Capture the cell that displays the provided text and extract its (x, y) central coordinate. 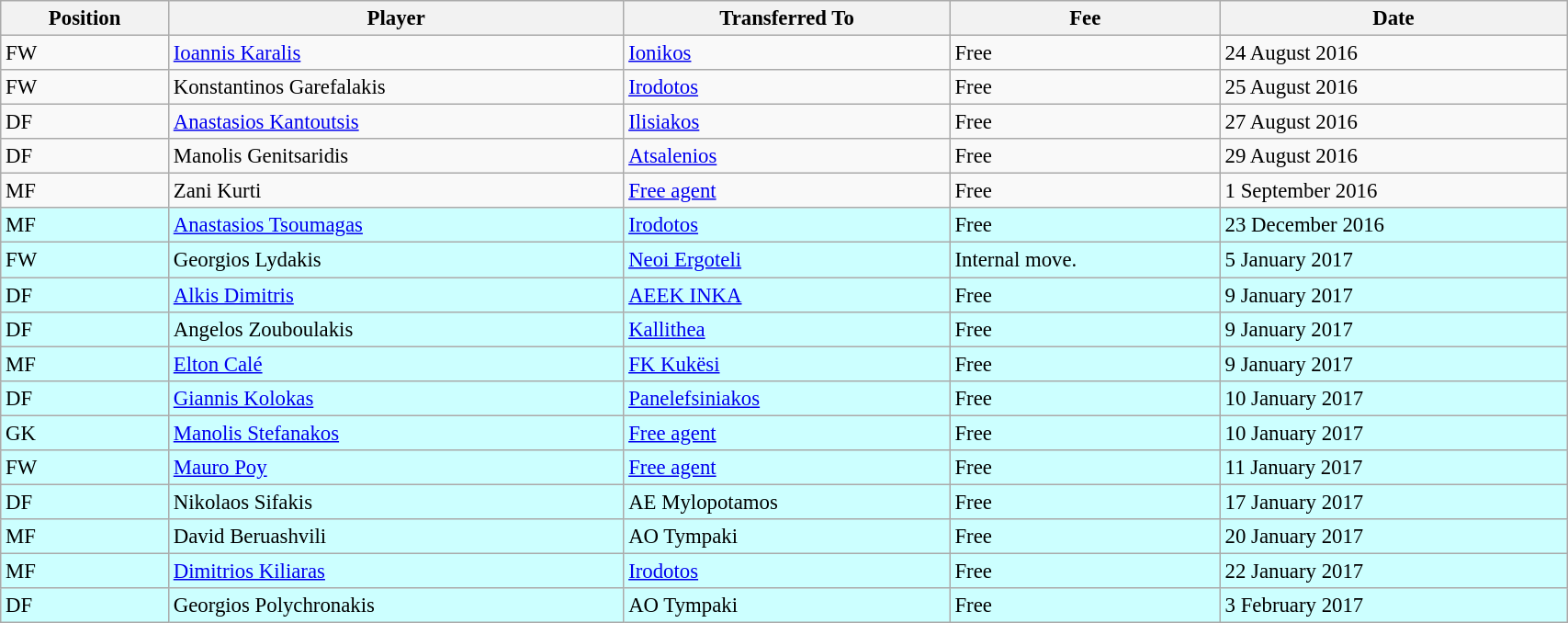
Player (395, 18)
Manolis Stefanakos (395, 433)
Neoi Ergoteli (786, 260)
Ioannis Karalis (395, 53)
23 December 2016 (1393, 225)
Alkis Dimitris (395, 295)
Fee (1085, 18)
AEEK INKA (786, 295)
Nikolaos Sifakis (395, 502)
Anastasios Kantoutsis (395, 122)
FK Kukësi (786, 364)
Ilisiakos (786, 122)
Kallithea (786, 329)
Date (1393, 18)
20 January 2017 (1393, 537)
Georgios Polychronakis (395, 606)
Dimitrios Kiliaras (395, 571)
Elton Calé (395, 364)
Atsalenios (786, 156)
3 February 2017 (1393, 606)
AE Mylopotamos (786, 502)
David Beruashvili (395, 537)
25 August 2016 (1393, 87)
17 January 2017 (1393, 502)
Giannis Kolokas (395, 398)
Anastasios Tsoumagas (395, 225)
29 August 2016 (1393, 156)
Position (85, 18)
Angelos Zouboulakis (395, 329)
5 January 2017 (1393, 260)
11 January 2017 (1393, 468)
Georgios Lydakis (395, 260)
22 January 2017 (1393, 571)
GK (85, 433)
1 September 2016 (1393, 191)
Panelefsiniakos (786, 398)
Zani Kurti (395, 191)
Internal move. (1085, 260)
Ionikos (786, 53)
24 August 2016 (1393, 53)
27 August 2016 (1393, 122)
Konstantinos Garefalakis (395, 87)
Manolis Genitsaridis (395, 156)
Transferred To (786, 18)
Mauro Poy (395, 468)
